From the cell containing the given text, extract its center point as (X, Y) coordinate. 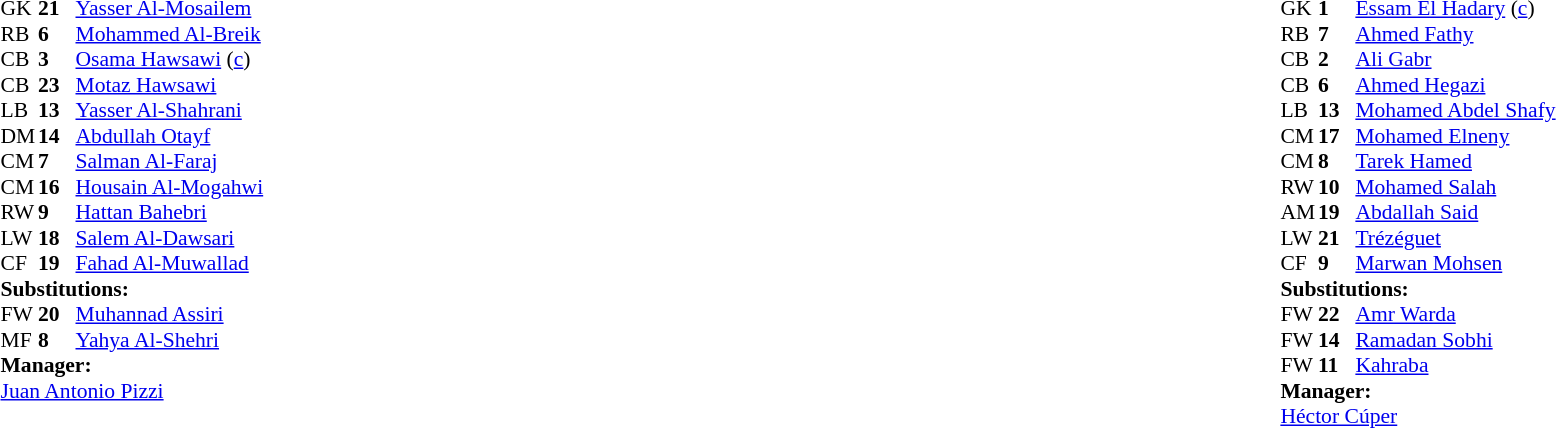
Mohamed Salah (1455, 187)
22 (1337, 315)
AM (1299, 213)
21 (1337, 238)
MF (19, 340)
Abdullah Otayf (170, 136)
Fahad Al-Muwallad (170, 263)
Yasser Al-Shahrani (170, 111)
Mohammed Al-Breik (170, 34)
16 (57, 187)
Kahraba (1455, 365)
Motaz Hawsawi (170, 85)
Salman Al-Faraj (170, 161)
Housain Al-Mogahwi (170, 187)
20 (57, 315)
Juan Antonio Pizzi (132, 391)
2 (1337, 59)
Osama Hawsawi (c) (170, 59)
Mohamed Abdel Shafy (1455, 111)
Yahya Al-Shehri (170, 340)
17 (1337, 136)
23 (57, 85)
Hattan Bahebri (170, 213)
Ali Gabr (1455, 59)
Muhannad Assiri (170, 315)
Ahmed Fathy (1455, 34)
Ramadan Sobhi (1455, 340)
10 (1337, 187)
Trézéguet (1455, 238)
3 (57, 59)
Salem Al-Dawsari (170, 238)
Mohamed Elneny (1455, 136)
Amr Warda (1455, 315)
Marwan Mohsen (1455, 263)
Tarek Hamed (1455, 161)
Ahmed Hegazi (1455, 85)
11 (1337, 365)
18 (57, 238)
DM (19, 136)
Abdallah Said (1455, 213)
